Output the [X, Y] coordinate of the center of the cell containing the given text.  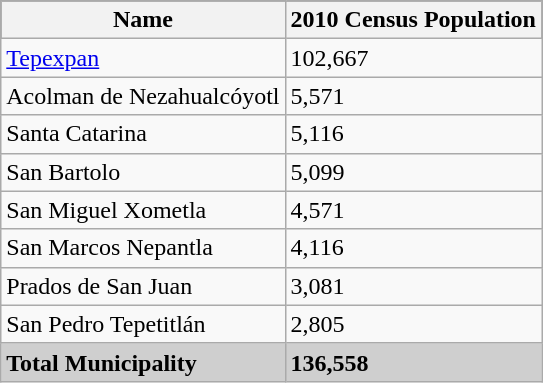
Acolman de Nezahualcóyotl [143, 96]
San Pedro Tepetitlán [143, 324]
Santa Catarina [143, 134]
102,667 [413, 58]
3,081 [413, 286]
2010 Census Population [413, 20]
San Marcos Nepantla [143, 248]
2,805 [413, 324]
4,571 [413, 210]
San Miguel Xometla [143, 210]
4,116 [413, 248]
136,558 [413, 362]
Name [143, 20]
5,099 [413, 172]
5,571 [413, 96]
5,116 [413, 134]
Total Municipality [143, 362]
San Bartolo [143, 172]
Tepexpan [143, 58]
Prados de San Juan [143, 286]
